Search for the cell housing the specified text and yield its [x, y] center coordinate. 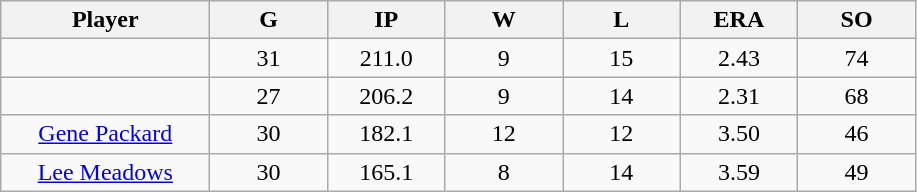
Lee Meadows [106, 172]
46 [857, 134]
3.50 [739, 134]
15 [622, 58]
3.59 [739, 172]
2.31 [739, 96]
IP [386, 20]
68 [857, 96]
ERA [739, 20]
2.43 [739, 58]
206.2 [386, 96]
Player [106, 20]
8 [504, 172]
L [622, 20]
27 [269, 96]
182.1 [386, 134]
211.0 [386, 58]
31 [269, 58]
SO [857, 20]
W [504, 20]
165.1 [386, 172]
74 [857, 58]
49 [857, 172]
G [269, 20]
Gene Packard [106, 134]
